Return the [X, Y] coordinate for the center point of the cell that contains the specified text.  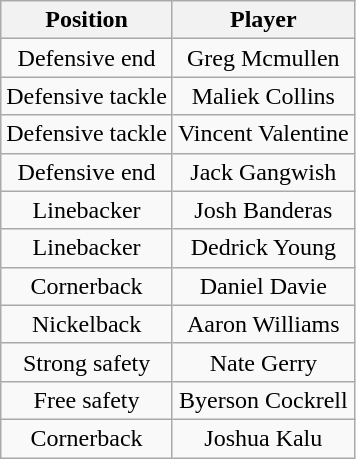
Daniel Davie [263, 286]
Maliek Collins [263, 96]
Free safety [87, 400]
Nate Gerry [263, 362]
Vincent Valentine [263, 134]
Byerson Cockrell [263, 400]
Strong safety [87, 362]
Nickelback [87, 324]
Greg Mcmullen [263, 58]
Jack Gangwish [263, 172]
Josh Banderas [263, 210]
Aaron Williams [263, 324]
Player [263, 20]
Dedrick Young [263, 248]
Position [87, 20]
Joshua Kalu [263, 438]
